Locate the cell with the specified text and output its [x, y] center coordinate. 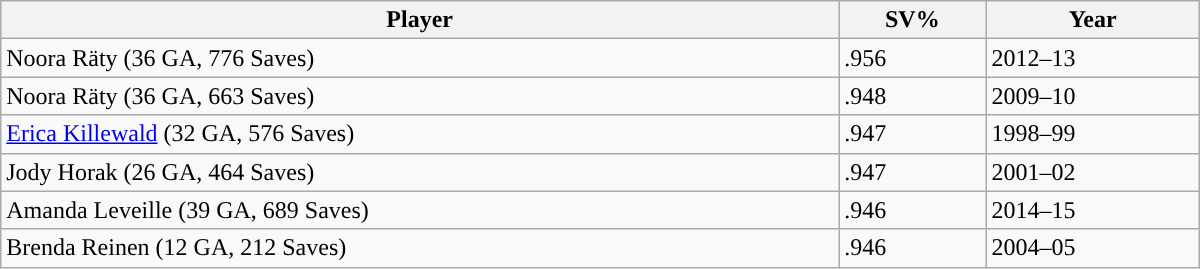
1998–99 [1092, 134]
2009–10 [1092, 96]
2014–15 [1092, 210]
Amanda Leveille (39 GA, 689 Saves) [420, 210]
Erica Killewald (32 GA, 576 Saves) [420, 134]
Noora Räty (36 GA, 663 Saves) [420, 96]
2001–02 [1092, 172]
Jody Horak (26 GA, 464 Saves) [420, 172]
Noora Räty (36 GA, 776 Saves) [420, 58]
.956 [912, 58]
Year [1092, 20]
2012–13 [1092, 58]
2004–05 [1092, 248]
SV% [912, 20]
.948 [912, 96]
Player [420, 20]
Brenda Reinen (12 GA, 212 Saves) [420, 248]
